Scan for the cell matching the given text and deliver its [x, y] coordinate at center. 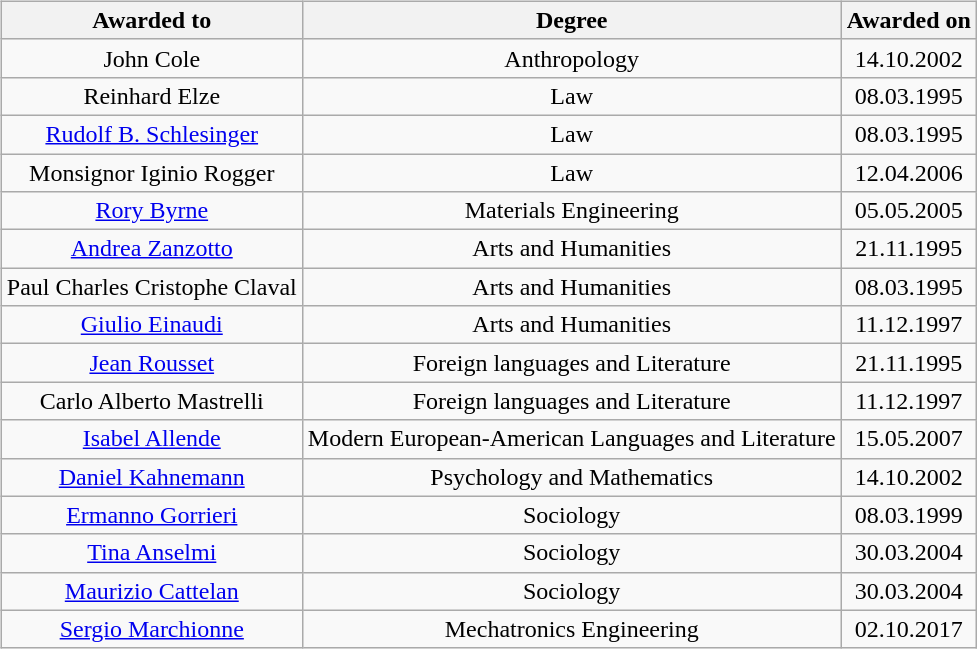
Andrea Zanzotto [152, 249]
08.03.1999 [908, 515]
Ermanno Gorrieri [152, 515]
John Cole [152, 58]
Paul Charles Cristophe Claval [152, 287]
Carlo Alberto Mastrelli [152, 401]
Awarded to [152, 20]
Awarded on [908, 20]
Daniel Kahnemann [152, 477]
Tina Anselmi [152, 553]
Rudolf B. Schlesinger [152, 134]
Maurizio Cattelan [152, 591]
Modern European-American Languages and Literature [572, 439]
15.05.2007 [908, 439]
02.10.2017 [908, 629]
Anthropology [572, 58]
Mechatronics Engineering [572, 629]
Materials Engineering [572, 211]
Rory Byrne [152, 211]
Isabel Allende [152, 439]
05.05.2005 [908, 211]
Sergio Marchionne [152, 629]
Psychology and Mathematics [572, 477]
Giulio Einaudi [152, 325]
Degree [572, 20]
Reinhard Elze [152, 96]
Jean Rousset [152, 363]
Monsignor Iginio Rogger [152, 173]
12.04.2006 [908, 173]
